Capture the cell that displays the provided text and extract its [x, y] central coordinate. 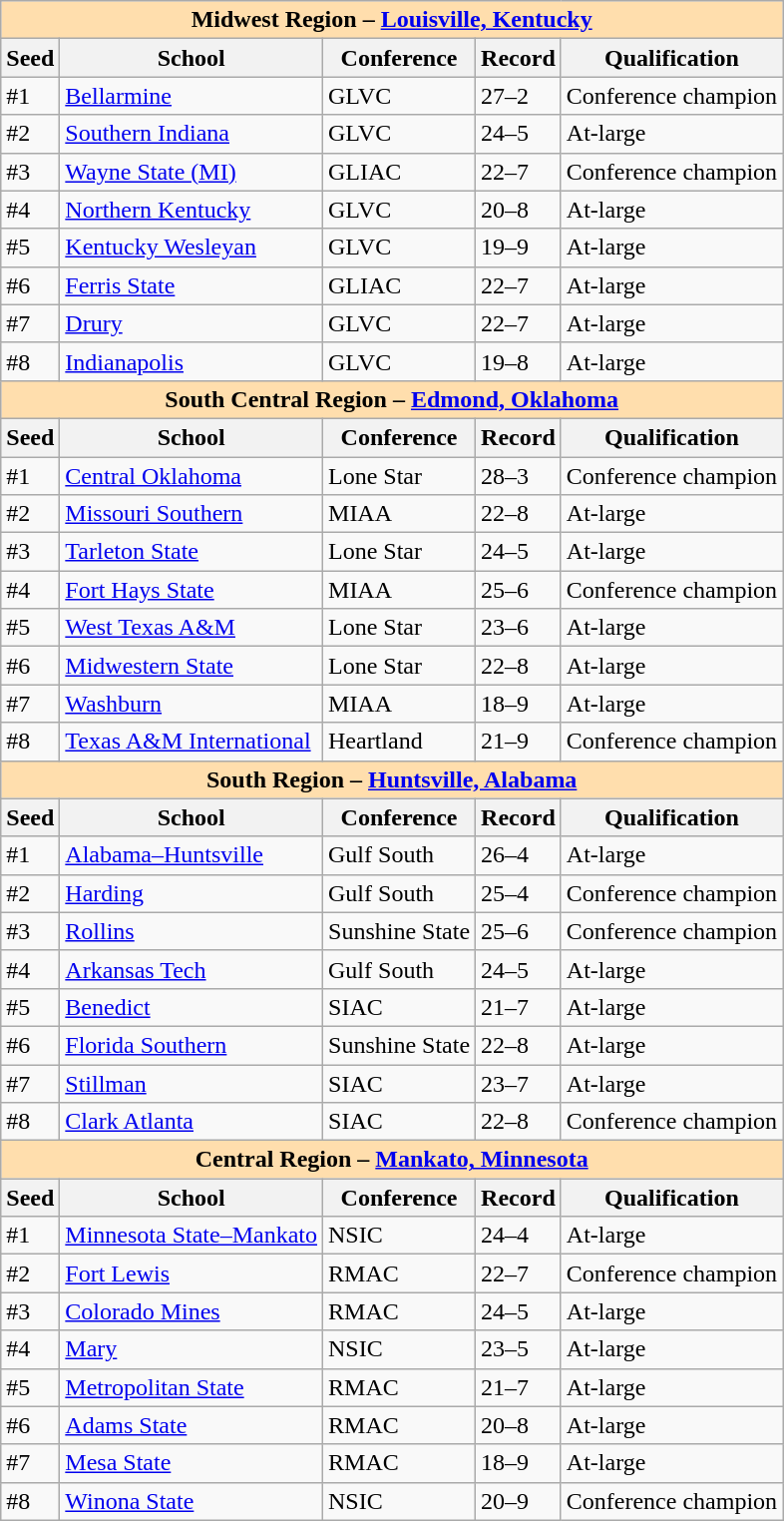
Clark Atlanta [192, 1122]
Benedict [192, 1007]
Tarleton State [192, 552]
Central Oklahoma [192, 476]
Arkansas Tech [192, 969]
19–8 [519, 361]
Mary [192, 1349]
South Region – Huntsville, Alabama [392, 779]
Drury [192, 323]
Missouri Southern [192, 514]
Kentucky Wesleyan [192, 248]
Wayne State (MI) [192, 172]
Washburn [192, 704]
19–9 [519, 248]
20–9 [519, 1501]
Rollins [192, 931]
Bellarmine [192, 96]
27–2 [519, 96]
Colorado Mines [192, 1311]
Winona State [192, 1501]
Ferris State [192, 285]
Minnesota State–Mankato [192, 1236]
Fort Hays State [192, 590]
Central Region – Mankato, Minnesota [392, 1160]
Southern Indiana [192, 134]
28–3 [519, 476]
South Central Region – Edmond, Oklahoma [392, 399]
Harding [192, 893]
23–5 [519, 1349]
Metropolitan State [192, 1387]
Northern Kentucky [192, 210]
21–9 [519, 742]
26–4 [519, 855]
Florida Southern [192, 1045]
Heartland [399, 742]
Midwest Region – Louisville, Kentucky [392, 20]
23–7 [519, 1083]
Adams State [192, 1425]
25–4 [519, 893]
23–6 [519, 628]
Texas A&M International [192, 742]
Fort Lewis [192, 1273]
Indianapolis [192, 361]
Mesa State [192, 1463]
Midwestern State [192, 666]
Stillman [192, 1083]
Alabama–Huntsville [192, 855]
West Texas A&M [192, 628]
24–4 [519, 1236]
